Determine the (X, Y) coordinate at the center of the cell enclosing the given text.  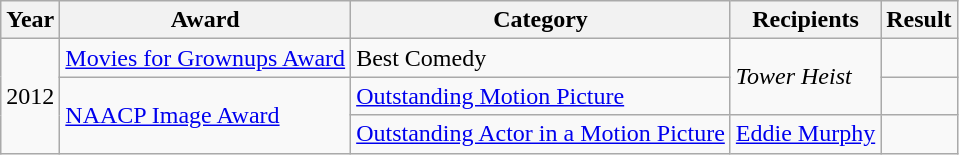
Outstanding Motion Picture (541, 96)
2012 (30, 96)
Category (541, 20)
Best Comedy (541, 58)
Movies for Grownups Award (206, 58)
Recipients (805, 20)
Result (919, 20)
Eddie Murphy (805, 134)
NAACP Image Award (206, 115)
Year (30, 20)
Tower Heist (805, 77)
Outstanding Actor in a Motion Picture (541, 134)
Award (206, 20)
